Return [x, y] of the center of cell containing provided text 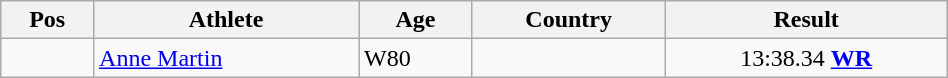
Anne Martin [226, 58]
Pos [48, 20]
Athlete [226, 20]
Age [415, 20]
Country [568, 20]
13:38.34 WR [806, 58]
Result [806, 20]
W80 [415, 58]
